Capture the cell that displays the provided text and extract its (X, Y) central coordinate. 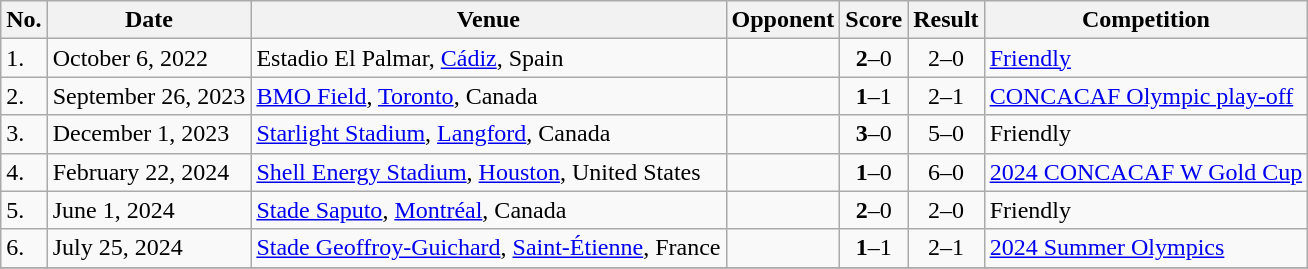
CONCACAF Olympic play-off (1146, 96)
1–0 (874, 172)
2024 Summer Olympics (1146, 248)
2024 CONCACAF W Gold Cup (1146, 172)
5. (24, 210)
Score (874, 20)
Date (149, 20)
Estadio El Palmar, Cádiz, Spain (488, 58)
1. (24, 58)
Shell Energy Stadium, Houston, United States (488, 172)
Result (946, 20)
Stade Saputo, Montréal, Canada (488, 210)
3. (24, 134)
February 22, 2024 (149, 172)
6. (24, 248)
No. (24, 20)
Stade Geoffroy-Guichard, Saint-Étienne, France (488, 248)
5–0 (946, 134)
4. (24, 172)
June 1, 2024 (149, 210)
September 26, 2023 (149, 96)
Competition (1146, 20)
Starlight Stadium, Langford, Canada (488, 134)
2. (24, 96)
December 1, 2023 (149, 134)
Opponent (783, 20)
6–0 (946, 172)
BMO Field, Toronto, Canada (488, 96)
3–0 (874, 134)
Venue (488, 20)
October 6, 2022 (149, 58)
July 25, 2024 (149, 248)
